Find where the given text appears and provide that cell's center as (X, Y) coordinate. 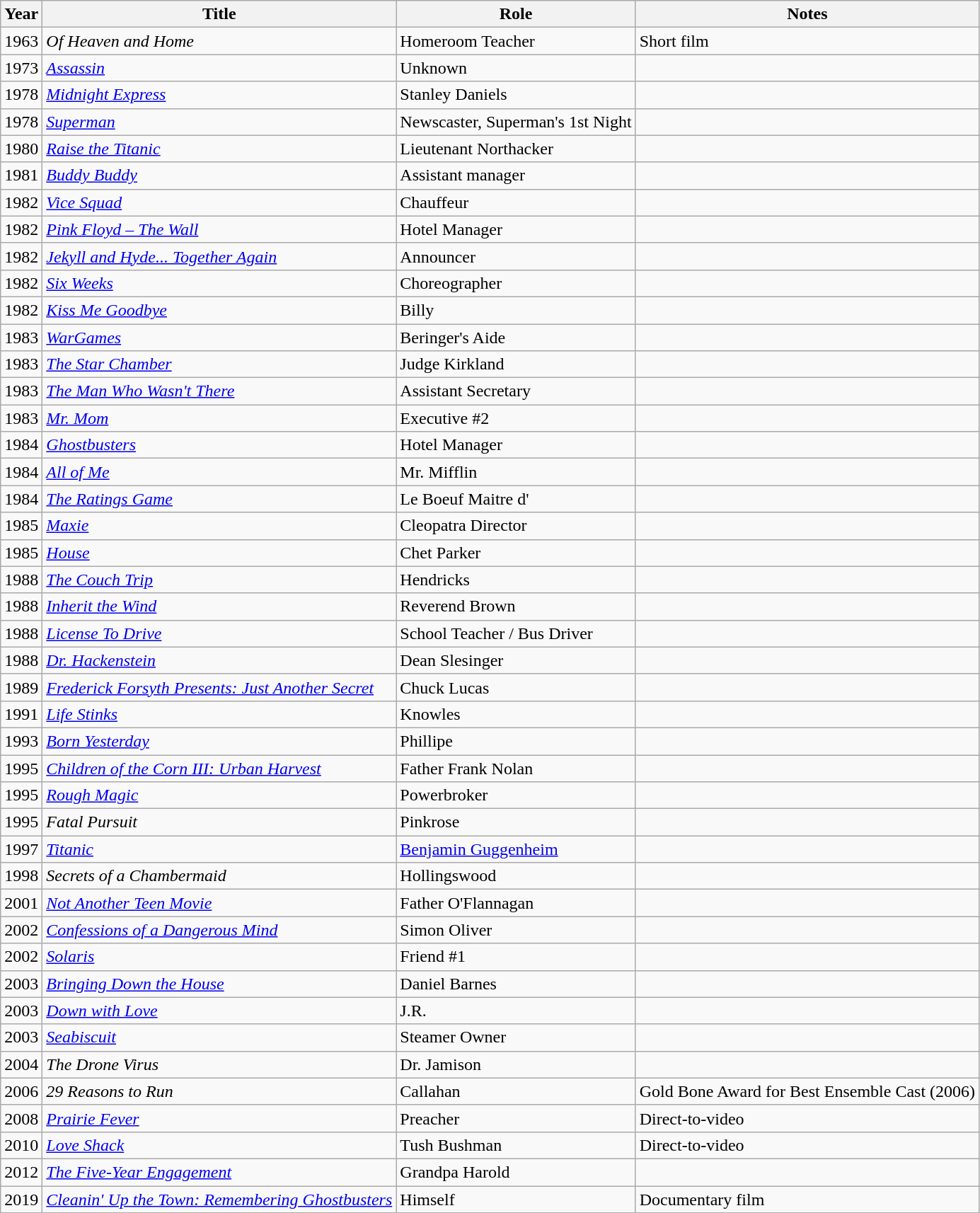
Dr. Hackenstein (219, 660)
Phillipe (516, 741)
Unknown (516, 68)
The Star Chamber (219, 364)
Assistant manager (516, 176)
2008 (21, 1118)
Lieutenant Northacker (516, 149)
Hollingswood (516, 876)
House (219, 553)
Buddy Buddy (219, 176)
2010 (21, 1145)
Announcer (516, 256)
Reverend Brown (516, 606)
Short film (807, 41)
Rough Magic (219, 795)
Chet Parker (516, 553)
1973 (21, 68)
Born Yesterday (219, 741)
1963 (21, 41)
Secrets of a Chambermaid (219, 876)
Prairie Fever (219, 1118)
2006 (21, 1091)
2012 (21, 1172)
Assassin (219, 68)
Knowles (516, 714)
Judge Kirkland (516, 364)
Beringer's Aide (516, 338)
Notes (807, 14)
Stanley Daniels (516, 95)
Callahan (516, 1091)
Billy (516, 310)
Fatal Pursuit (219, 822)
Raise the Titanic (219, 149)
Choreographer (516, 283)
Mr. Mifflin (516, 472)
Preacher (516, 1118)
The Drone Virus (219, 1064)
Friend #1 (516, 957)
Title (219, 14)
Of Heaven and Home (219, 41)
School Teacher / Bus Driver (516, 633)
Love Shack (219, 1145)
Benjamin Guggenheim (516, 849)
Life Stinks (219, 714)
Inherit the Wind (219, 606)
The Couch Trip (219, 580)
1998 (21, 876)
Tush Bushman (516, 1145)
Titanic (219, 849)
The Man Who Wasn't There (219, 391)
Newscaster, Superman's 1st Night (516, 122)
Daniel Barnes (516, 984)
Pinkrose (516, 822)
WarGames (219, 338)
Himself (516, 1200)
Executive #2 (516, 418)
Chauffeur (516, 202)
Grandpa Harold (516, 1172)
Role (516, 14)
Maxie (219, 526)
Six Weeks (219, 283)
Chuck Lucas (516, 687)
Solaris (219, 957)
The Ratings Game (219, 499)
2004 (21, 1064)
License To Drive (219, 633)
Dean Slesinger (516, 660)
Homeroom Teacher (516, 41)
Superman (219, 122)
1991 (21, 714)
Cleanin' Up the Town: Remembering Ghostbusters (219, 1200)
Down with Love (219, 1011)
Documentary film (807, 1200)
Powerbroker (516, 795)
Dr. Jamison (516, 1064)
Ghostbusters (219, 445)
2001 (21, 903)
Pink Floyd – The Wall (219, 229)
Vice Squad (219, 202)
1980 (21, 149)
Mr. Mom (219, 418)
Jekyll and Hyde... Together Again (219, 256)
Year (21, 14)
Simon Oliver (516, 930)
Hendricks (516, 580)
Assistant Secretary (516, 391)
Steamer Owner (516, 1037)
Father Frank Nolan (516, 768)
1989 (21, 687)
Frederick Forsyth Presents: Just Another Secret (219, 687)
29 Reasons to Run (219, 1091)
Bringing Down the House (219, 984)
2019 (21, 1200)
Le Boeuf Maitre d' (516, 499)
Not Another Teen Movie (219, 903)
1997 (21, 849)
Midnight Express (219, 95)
Cleopatra Director (516, 526)
Father O'Flannagan (516, 903)
Gold Bone Award for Best Ensemble Cast (2006) (807, 1091)
All of Me (219, 472)
1993 (21, 741)
Seabiscuit (219, 1037)
1981 (21, 176)
Kiss Me Goodbye (219, 310)
Confessions of a Dangerous Mind (219, 930)
J.R. (516, 1011)
Children of the Corn III: Urban Harvest (219, 768)
The Five-Year Engagement (219, 1172)
